From the cell containing the given text, extract its center point as (x, y) coordinate. 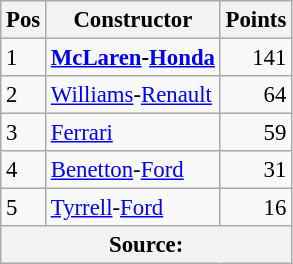
16 (256, 208)
31 (256, 170)
Points (256, 20)
Source: (146, 245)
McLaren-Honda (134, 58)
2 (24, 95)
5 (24, 208)
Constructor (134, 20)
4 (24, 170)
59 (256, 133)
141 (256, 58)
Pos (24, 20)
3 (24, 133)
Tyrrell-Ford (134, 208)
Benetton-Ford (134, 170)
64 (256, 95)
Williams-Renault (134, 95)
Ferrari (134, 133)
1 (24, 58)
